Provide the [X, Y] coordinate of the cell's center where the given text is located.  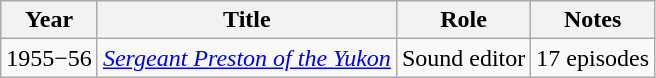
Sergeant Preston of the Yukon [246, 58]
1955−56 [50, 58]
Notes [593, 20]
Title [246, 20]
17 episodes [593, 58]
Year [50, 20]
Role [463, 20]
Sound editor [463, 58]
